For the text-containing cell, return its midpoint in (X, Y) coordinate format. 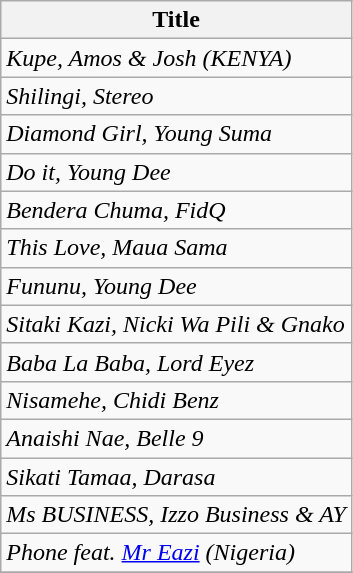
Fununu, Young Dee (176, 286)
Bendera Chuma, FidQ (176, 210)
Shilingi, Stereo (176, 96)
This Love, Maua Sama (176, 248)
Diamond Girl, Young Suma (176, 134)
Anaishi Nae, Belle 9 (176, 438)
Phone feat. Mr Eazi (Nigeria) (176, 553)
Ms BUSINESS, Izzo Business & AY (176, 515)
Baba La Baba, Lord Eyez (176, 362)
Sitaki Kazi, Nicki Wa Pili & Gnako (176, 324)
Title (176, 20)
Kupe, Amos & Josh (KENYA) (176, 58)
Sikati Tamaa, Darasa (176, 477)
Nisamehe, Chidi Benz (176, 400)
Do it, Young Dee (176, 172)
